Search for the cell housing the specified text and yield its [X, Y] center coordinate. 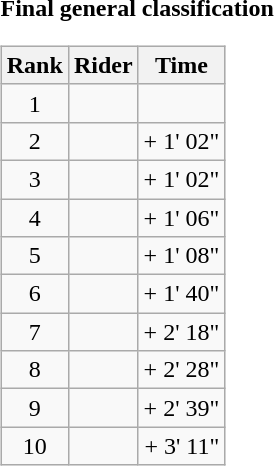
+ 1' 08" [182, 256]
3 [34, 179]
10 [34, 446]
Rank [34, 65]
8 [34, 370]
7 [34, 332]
6 [34, 294]
+ 1' 06" [182, 217]
+ 3' 11" [182, 446]
+ 1' 40" [182, 294]
+ 2' 39" [182, 408]
Time [182, 65]
5 [34, 256]
9 [34, 408]
+ 2' 28" [182, 370]
4 [34, 217]
1 [34, 103]
+ 2' 18" [182, 332]
Rider [103, 65]
2 [34, 141]
